Locate the cell with the specified text and output its (X, Y) center coordinate. 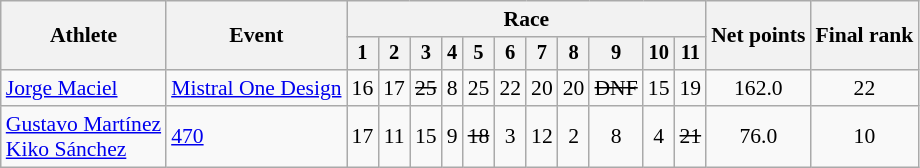
Athlete (84, 36)
DNF (616, 88)
Final rank (864, 36)
21 (690, 136)
76.0 (758, 136)
5 (479, 54)
1 (363, 54)
18 (479, 136)
Gustavo MartínezKiko Sánchez (84, 136)
Race (527, 19)
7 (542, 54)
Event (256, 36)
19 (690, 88)
470 (256, 136)
Jorge Maciel (84, 88)
16 (363, 88)
Mistral One Design (256, 88)
Net points (758, 36)
12 (542, 136)
6 (510, 54)
162.0 (758, 88)
